Output the (x, y) coordinate of the center of the cell containing the given text.  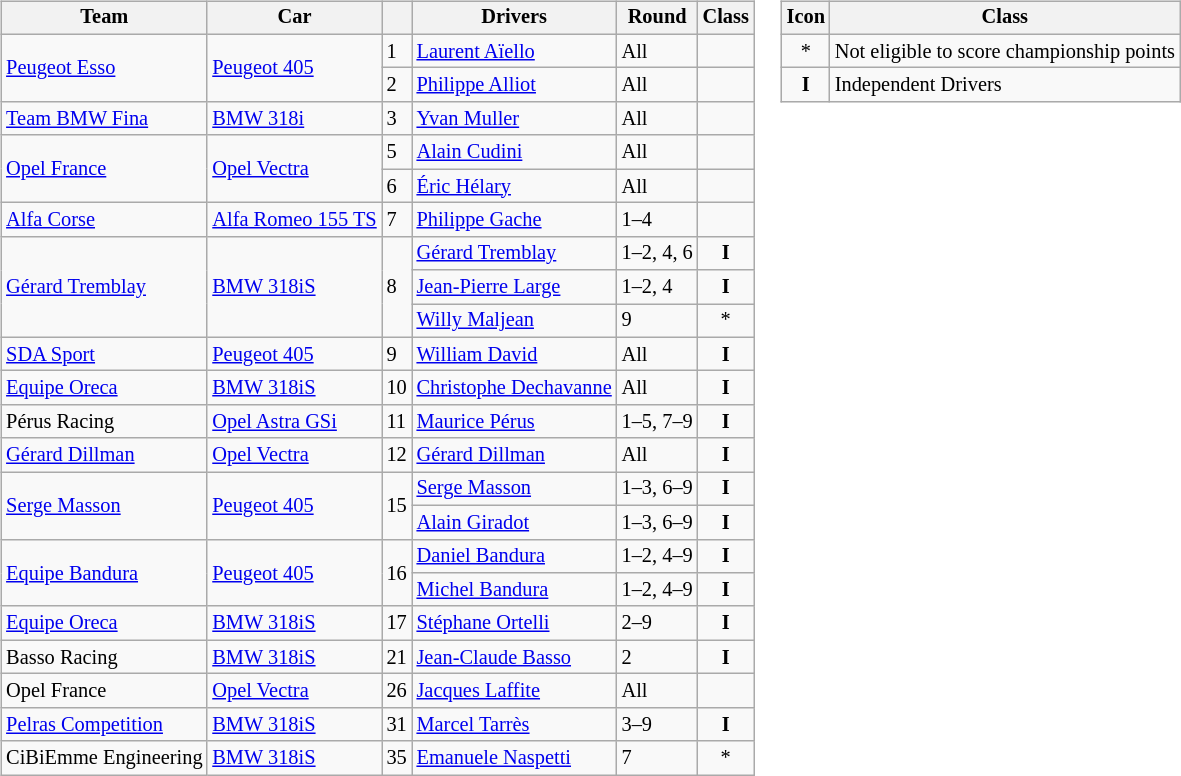
Emanuele Naspetti (514, 758)
1–2, 4 (658, 287)
Daniel Bandura (514, 556)
3 (397, 119)
6 (397, 186)
Jacques Laffite (514, 691)
Philippe Alliot (514, 85)
17 (397, 623)
Christophe Dechavanne (514, 388)
5 (397, 152)
1–2, 4, 6 (658, 253)
Drivers (514, 18)
SDA Sport (104, 354)
CiBiEmme Engineering (104, 758)
35 (397, 758)
2–9 (658, 623)
Yvan Muller (514, 119)
26 (397, 691)
Car (294, 18)
1–4 (658, 220)
Pérus Racing (104, 422)
Laurent Aïello (514, 51)
Alain Giradot (514, 522)
Alain Cudini (514, 152)
12 (397, 455)
Alfa Corse (104, 220)
11 (397, 422)
Not eligible to score championship points (1005, 51)
BMW 318i (294, 119)
Basso Racing (104, 657)
Pelras Competition (104, 724)
Jean-Pierre Large (514, 287)
1 (397, 51)
Equipe Bandura (104, 572)
Éric Hélary (514, 186)
Round (658, 18)
21 (397, 657)
Michel Bandura (514, 590)
Maurice Pérus (514, 422)
Peugeot Esso (104, 68)
Willy Maljean (514, 321)
Icon (806, 18)
31 (397, 724)
Philippe Gache (514, 220)
Alfa Romeo 155 TS (294, 220)
Stéphane Ortelli (514, 623)
Marcel Tarrès (514, 724)
William David (514, 354)
3–9 (658, 724)
Opel Astra GSi (294, 422)
15 (397, 506)
Team (104, 18)
Team BMW Fina (104, 119)
1–5, 7–9 (658, 422)
Jean-Claude Basso (514, 657)
16 (397, 572)
Independent Drivers (1005, 85)
10 (397, 388)
8 (397, 286)
